Scan for the cell matching the given text and deliver its [x, y] coordinate at center. 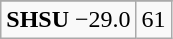
61 [154, 20]
SHSU −29.0 [68, 20]
